Extract the (x, y) coordinate from the center of the cell holding the provided text.  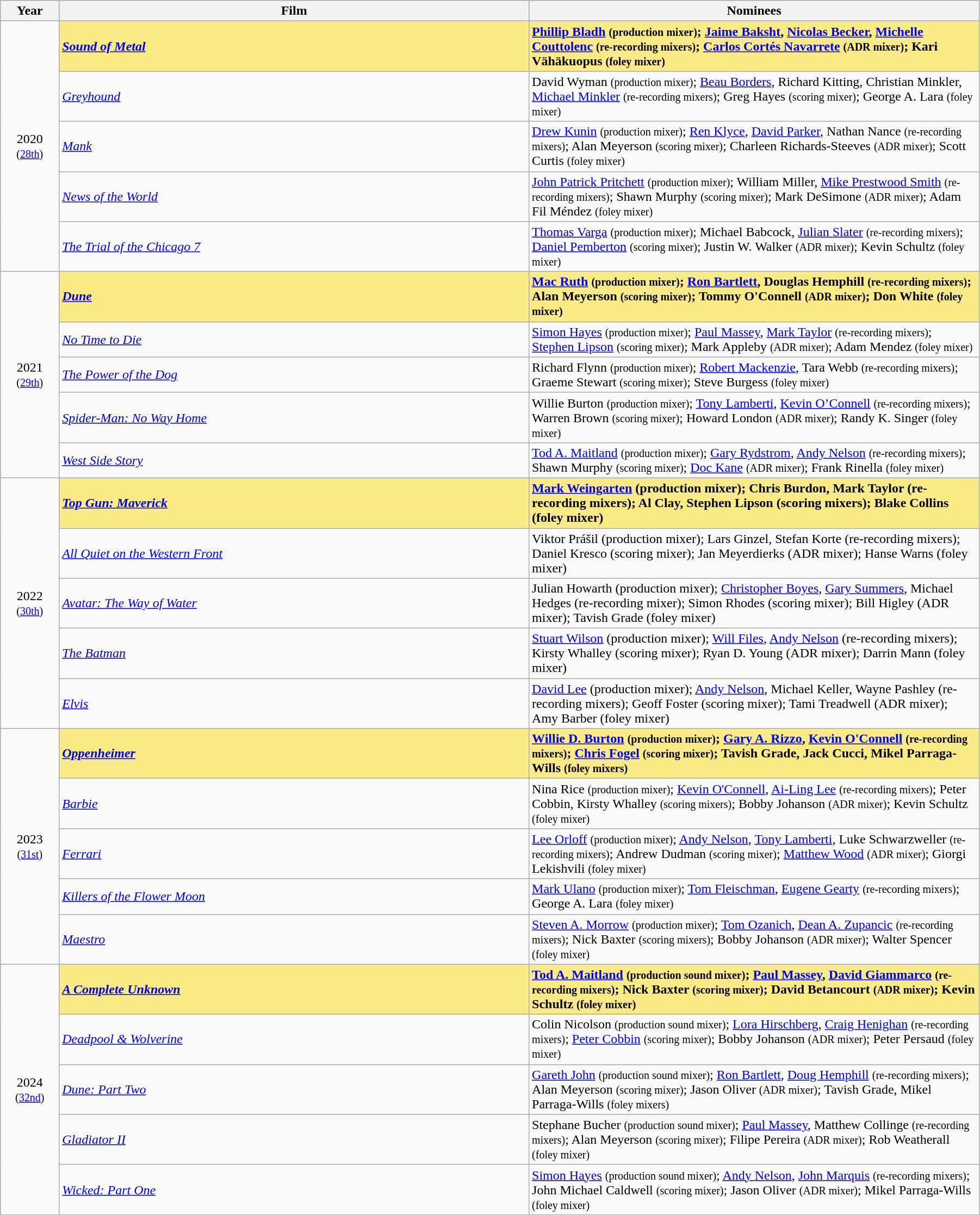
Maestro (294, 939)
Sound of Metal (294, 46)
Mark Ulano (production mixer); Tom Fleischman, Eugene Gearty (re-recording mixers); George A. Lara (foley mixer) (754, 897)
No Time to Die (294, 340)
Film (294, 11)
The Batman (294, 653)
Spider-Man: No Way Home (294, 417)
Gladiator II (294, 1139)
The Power of the Dog (294, 374)
2021 (29th) (30, 374)
2022 (30th) (30, 603)
The Trial of the Chicago 7 (294, 246)
Oppenheimer (294, 754)
Dune (294, 297)
2023 (31st) (30, 847)
Wicked: Part One (294, 1189)
Killers of the Flower Moon (294, 897)
2020 (28th) (30, 146)
All Quiet on the Western Front (294, 553)
Avatar: The Way of Water (294, 603)
Top Gun: Maverick (294, 503)
News of the World (294, 196)
Nominees (754, 11)
Barbie (294, 804)
Greyhound (294, 96)
Year (30, 11)
2024 (32nd) (30, 1089)
Elvis (294, 704)
Ferrari (294, 854)
West Side Story (294, 460)
A Complete Unknown (294, 989)
Mank (294, 146)
Richard Flynn (production mixer); Robert Mackenzie, Tara Webb (re-recording mixers); Graeme Stewart (scoring mixer); Steve Burgess (foley mixer) (754, 374)
Deadpool & Wolverine (294, 1039)
Dune: Part Two (294, 1089)
